Extract the (X, Y) coordinate from the center of the cell holding the provided text.  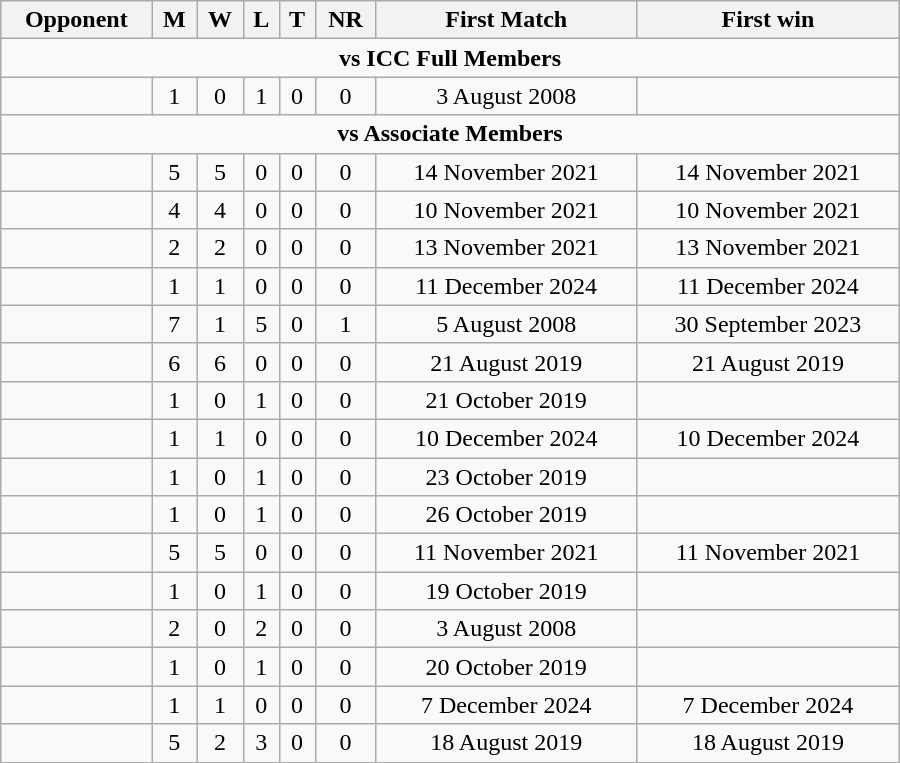
26 October 2019 (506, 515)
First win (768, 20)
21 October 2019 (506, 400)
Opponent (76, 20)
vs Associate Members (450, 134)
First Match (506, 20)
M (174, 20)
20 October 2019 (506, 667)
T (297, 20)
23 October 2019 (506, 477)
vs ICC Full Members (450, 58)
NR (346, 20)
7 (174, 324)
30 September 2023 (768, 324)
19 October 2019 (506, 591)
3 (261, 743)
L (261, 20)
5 August 2008 (506, 324)
W (220, 20)
